Return (X, Y) of the center of cell containing provided text 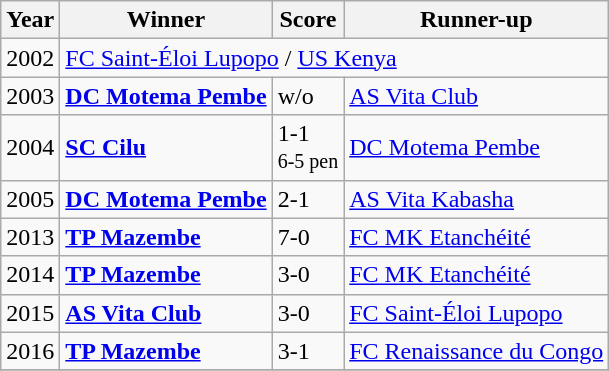
Score (308, 20)
7-0 (308, 237)
2005 (30, 199)
2002 (30, 58)
2016 (30, 351)
2015 (30, 313)
FC Saint-Éloi Lupopo (476, 313)
2003 (30, 96)
Runner-up (476, 20)
1-16-5 pen (308, 148)
3-1 (308, 351)
Year (30, 20)
FC Renaissance du Congo (476, 351)
SC Cilu (166, 148)
w/o (308, 96)
2014 (30, 275)
2-1 (308, 199)
2013 (30, 237)
FC Saint-Éloi Lupopo / US Kenya (334, 58)
2004 (30, 148)
AS Vita Kabasha (476, 199)
Winner (166, 20)
